Capture the cell that displays the provided text and extract its (X, Y) central coordinate. 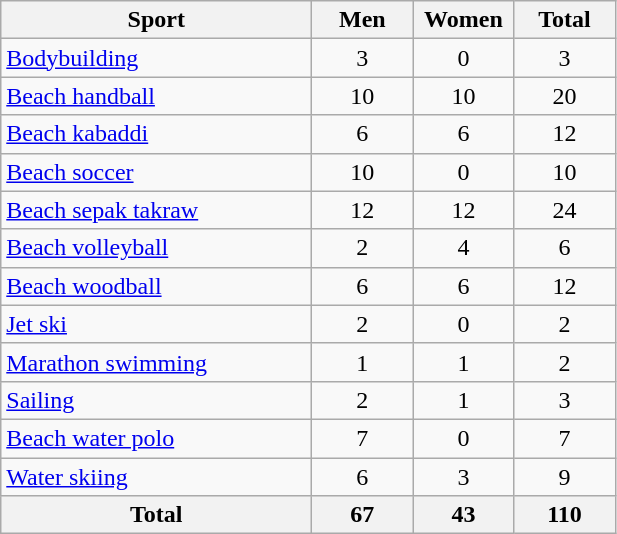
Beach volleyball (156, 248)
Women (464, 20)
Beach sepak takraw (156, 210)
Beach handball (156, 96)
Sport (156, 20)
Beach woodball (156, 286)
Beach soccer (156, 172)
Beach water polo (156, 438)
43 (464, 515)
Water skiing (156, 477)
Men (362, 20)
20 (564, 96)
Marathon swimming (156, 362)
Beach kabaddi (156, 134)
Bodybuilding (156, 58)
110 (564, 515)
67 (362, 515)
Sailing (156, 400)
24 (564, 210)
9 (564, 477)
Jet ski (156, 324)
4 (464, 248)
